Identify which cell holds the provided text, then report its (x, y) central coordinate. 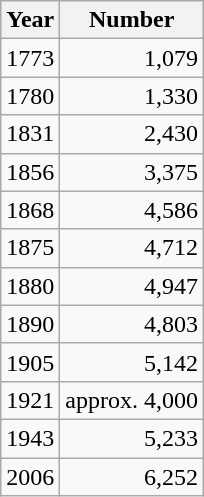
1868 (30, 210)
1773 (30, 58)
1831 (30, 134)
1905 (30, 362)
4,586 (132, 210)
1943 (30, 438)
1856 (30, 172)
Number (132, 20)
4,803 (132, 324)
4,712 (132, 248)
1,330 (132, 96)
1890 (30, 324)
1921 (30, 400)
5,233 (132, 438)
2,430 (132, 134)
3,375 (132, 172)
2006 (30, 477)
1,079 (132, 58)
5,142 (132, 362)
4,947 (132, 286)
1780 (30, 96)
approx. 4,000 (132, 400)
1875 (30, 248)
1880 (30, 286)
Year (30, 20)
6,252 (132, 477)
